Identify which cell holds the provided text, then report its (x, y) central coordinate. 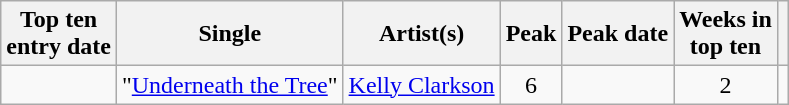
Kelly Clarkson (422, 85)
Peak (531, 34)
2 (726, 85)
6 (531, 85)
Peak date (618, 34)
Weeks intop ten (726, 34)
Artist(s) (422, 34)
Top tenentry date (59, 34)
"Underneath the Tree" (230, 85)
Single (230, 34)
